Determine the (X, Y) coordinate at the center of the cell enclosing the given text.  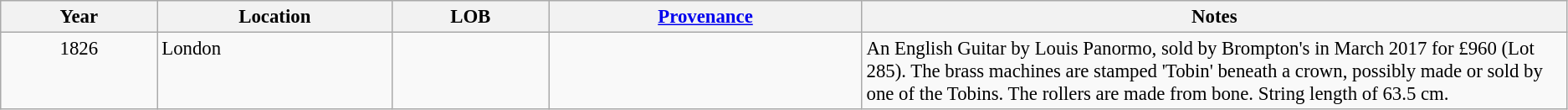
Provenance (705, 17)
1826 (79, 71)
London (274, 71)
Year (79, 17)
Location (274, 17)
Notes (1214, 17)
LOB (470, 17)
